Identify which cell holds the provided text, then report its (X, Y) central coordinate. 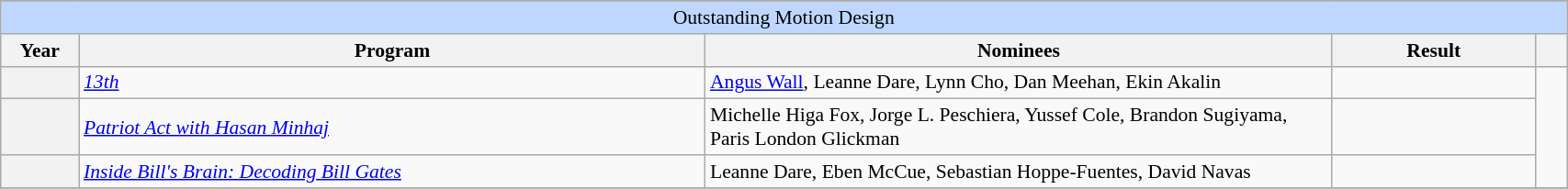
Outstanding Motion Design (784, 17)
Angus Wall, Leanne Dare, Lynn Cho, Dan Meehan, Ekin Akalin (1019, 83)
Nominees (1019, 50)
13th (392, 83)
Michelle Higa Fox, Jorge L. Peschiera, Yussef Cole, Brandon Sugiyama, Paris London Glickman (1019, 127)
Result (1434, 50)
Leanne Dare, Eben McCue, Sebastian Hoppe-Fuentes, David Navas (1019, 172)
Patriot Act with Hasan Minhaj (392, 127)
Inside Bill's Brain: Decoding Bill Gates (392, 172)
Year (40, 50)
Program (392, 50)
